Detect which cell encompasses the target text, then output its (x, y) center coordinate. 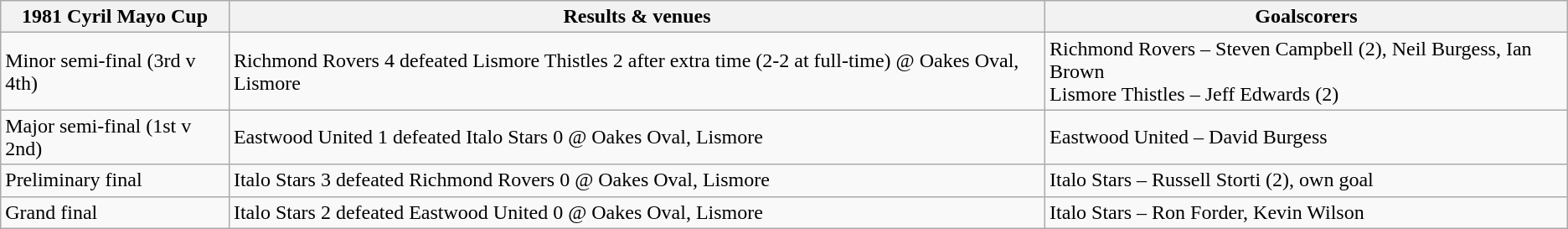
Italo Stars 3 defeated Richmond Rovers 0 @ Oakes Oval, Lismore (637, 180)
Eastwood United 1 defeated Italo Stars 0 @ Oakes Oval, Lismore (637, 138)
1981 Cyril Mayo Cup (116, 17)
Preliminary final (116, 180)
Goalscorers (1307, 17)
Results & venues (637, 17)
Grand final (116, 212)
Richmond Rovers – Steven Campbell (2), Neil Burgess, Ian BrownLismore Thistles – Jeff Edwards (2) (1307, 71)
Italo Stars – Ron Forder, Kevin Wilson (1307, 212)
Major semi-final (1st v 2nd) (116, 138)
Eastwood United – David Burgess (1307, 138)
Italo Stars 2 defeated Eastwood United 0 @ Oakes Oval, Lismore (637, 212)
Richmond Rovers 4 defeated Lismore Thistles 2 after extra time (2-2 at full-time) @ Oakes Oval, Lismore (637, 71)
Italo Stars – Russell Storti (2), own goal (1307, 180)
Minor semi-final (3rd v 4th) (116, 71)
